Detect which cell encompasses the target text, then output its [X, Y] center coordinate. 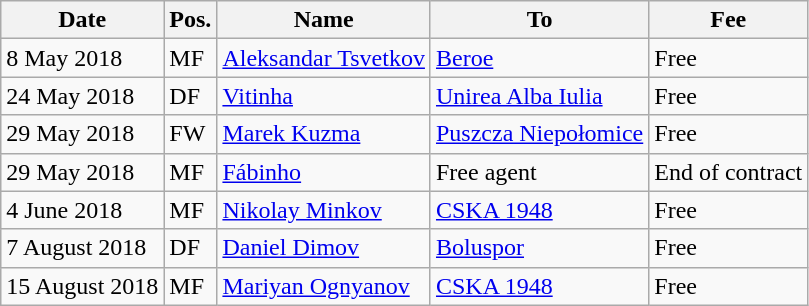
7 August 2018 [82, 248]
Aleksandar Tsvetkov [324, 58]
Mariyan Ognyanov [324, 286]
15 August 2018 [82, 286]
24 May 2018 [82, 96]
8 May 2018 [82, 58]
Fábinho [324, 172]
Marek Kuzma [324, 134]
Date [82, 20]
Beroe [539, 58]
Boluspor [539, 248]
To [539, 20]
Unirea Alba Iulia [539, 96]
FW [190, 134]
Daniel Dimov [324, 248]
Vitinha [324, 96]
Free agent [539, 172]
Name [324, 20]
Nikolay Minkov [324, 210]
End of contract [728, 172]
Puszcza Niepołomice [539, 134]
Fee [728, 20]
4 June 2018 [82, 210]
Pos. [190, 20]
